For the text-containing cell, return its midpoint in (x, y) coordinate format. 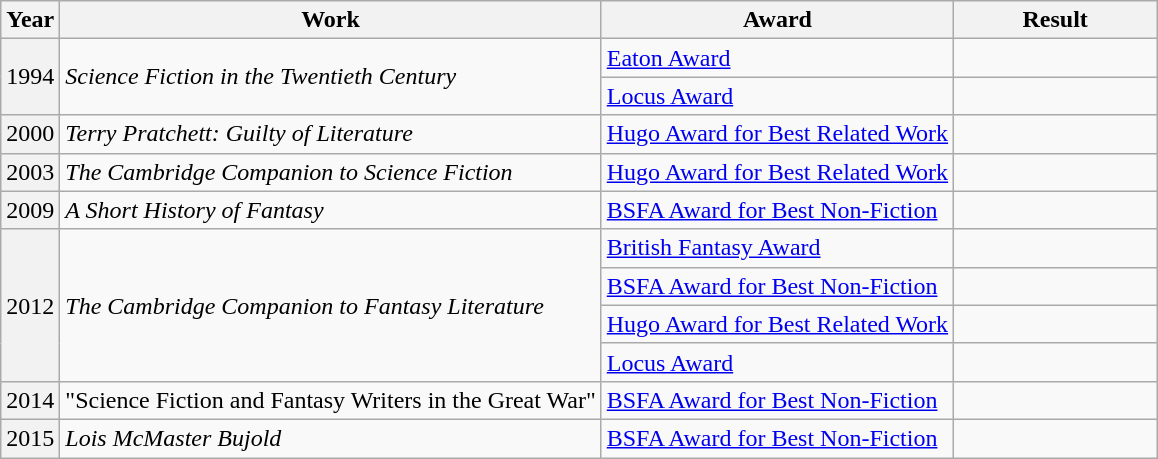
2000 (30, 134)
Lois McMaster Bujold (330, 438)
Terry Pratchett: Guilty of Literature (330, 134)
Work (330, 20)
"Science Fiction and Fantasy Writers in the Great War" (330, 400)
The Cambridge Companion to Science Fiction (330, 172)
2003 (30, 172)
1994 (30, 77)
Year (30, 20)
2014 (30, 400)
Result (1056, 20)
Eaton Award (777, 58)
A Short History of Fantasy (330, 210)
Science Fiction in the Twentieth Century (330, 77)
2012 (30, 305)
Award (777, 20)
2009 (30, 210)
The Cambridge Companion to Fantasy Literature (330, 305)
2015 (30, 438)
British Fantasy Award (777, 248)
